From the cell containing the given text, extract its center point as [x, y] coordinate. 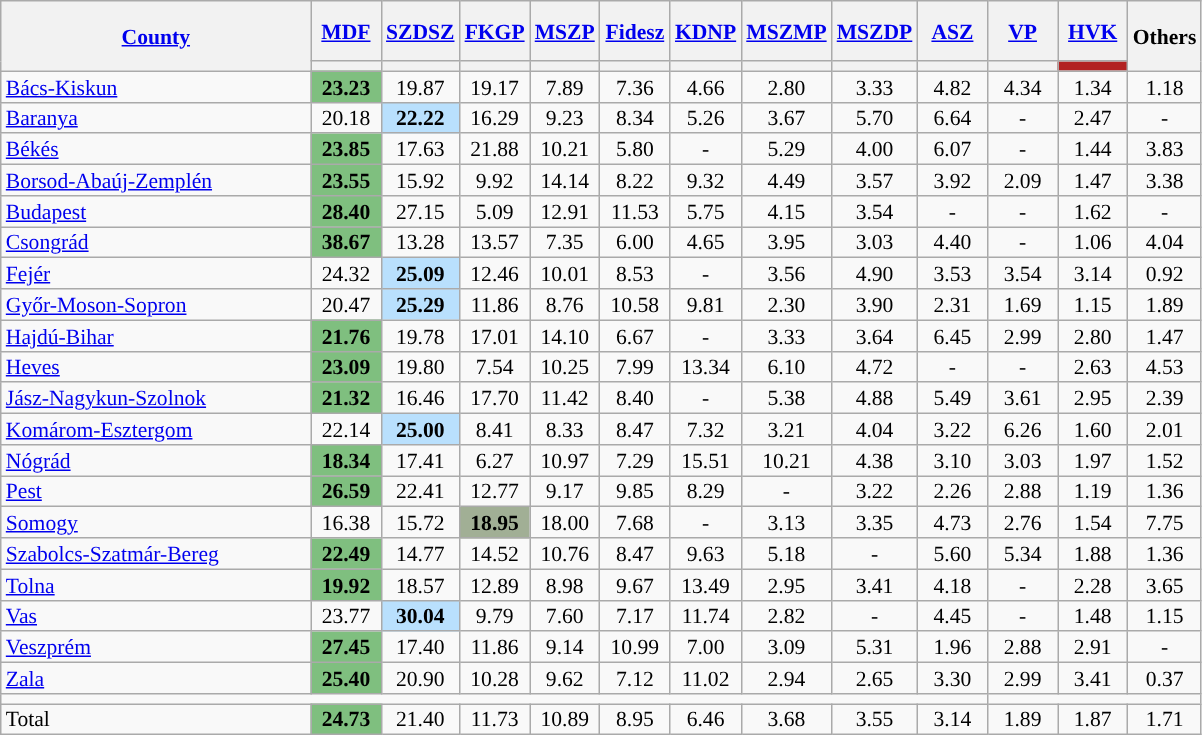
8.22 [635, 180]
5.70 [875, 118]
10.01 [565, 274]
1.71 [1165, 720]
0.92 [1165, 274]
3.68 [786, 720]
HVK [1093, 31]
3.38 [1165, 180]
23.85 [346, 150]
Somogy [156, 522]
21.32 [346, 398]
3.61 [1022, 398]
10.58 [635, 304]
3.90 [875, 304]
FKGP [495, 31]
18.57 [420, 584]
12.77 [495, 492]
4.73 [952, 522]
10.76 [565, 554]
18.95 [495, 522]
11.73 [495, 720]
4.18 [952, 584]
9.14 [565, 648]
16.29 [495, 118]
11.42 [565, 398]
10.89 [565, 720]
4.65 [706, 242]
3.21 [786, 430]
19.87 [420, 86]
Békés [156, 150]
16.46 [420, 398]
6.07 [952, 150]
15.51 [706, 460]
7.99 [635, 366]
12.46 [495, 274]
15.92 [420, 180]
1.96 [952, 648]
10.25 [565, 366]
Hajdú-Bihar [156, 336]
Pest [156, 492]
2.01 [1165, 430]
Vas [156, 616]
4.66 [706, 86]
1.54 [1093, 522]
13.57 [495, 242]
Szabolcs-Szatmár-Bereg [156, 554]
1.18 [1165, 86]
3.56 [786, 274]
MSZDP [875, 31]
Baranya [156, 118]
22.22 [420, 118]
17.63 [420, 150]
1.19 [1093, 492]
Bács-Kiskun [156, 86]
8.98 [565, 584]
7.75 [1165, 522]
23.23 [346, 86]
23.09 [346, 366]
20.90 [420, 678]
5.31 [875, 648]
22.49 [346, 554]
1.69 [1022, 304]
7.54 [495, 366]
3.57 [875, 180]
Komárom-Esztergom [156, 430]
Borsod-Abaúj-Zemplén [156, 180]
4.34 [1022, 86]
6.45 [952, 336]
6.26 [1022, 430]
9.17 [565, 492]
5.26 [706, 118]
Budapest [156, 212]
22.14 [346, 430]
24.73 [346, 720]
4.82 [952, 86]
2.82 [786, 616]
SZDSZ [420, 31]
12.89 [495, 584]
27.45 [346, 648]
ASZ [952, 31]
Fejér [156, 274]
3.53 [952, 274]
6.27 [495, 460]
2.09 [1022, 180]
21.76 [346, 336]
21.88 [495, 150]
9.32 [706, 180]
9.23 [565, 118]
5.80 [635, 150]
25.29 [420, 304]
23.55 [346, 180]
Nógrád [156, 460]
8.76 [565, 304]
7.36 [635, 86]
County [156, 36]
25.00 [420, 430]
1.52 [1165, 460]
4.00 [875, 150]
6.64 [952, 118]
5.60 [952, 554]
19.78 [420, 336]
17.70 [495, 398]
1.48 [1093, 616]
17.40 [420, 648]
10.99 [635, 648]
7.60 [565, 616]
7.68 [635, 522]
2.47 [1093, 118]
Total [156, 720]
9.62 [565, 678]
15.72 [420, 522]
17.41 [420, 460]
3.67 [786, 118]
24.32 [346, 274]
20.18 [346, 118]
Győr-Moson-Sopron [156, 304]
10.97 [565, 460]
3.13 [786, 522]
7.17 [635, 616]
6.46 [706, 720]
3.95 [786, 242]
7.35 [565, 242]
MSZMP [786, 31]
9.67 [635, 584]
12.91 [565, 212]
8.33 [565, 430]
1.62 [1093, 212]
MSZP [565, 31]
25.09 [420, 274]
4.53 [1165, 366]
8.41 [495, 430]
3.55 [875, 720]
14.52 [495, 554]
8.40 [635, 398]
1.88 [1093, 554]
14.77 [420, 554]
10.28 [495, 678]
2.30 [786, 304]
6.00 [635, 242]
8.95 [635, 720]
4.38 [875, 460]
2.31 [952, 304]
22.41 [420, 492]
11.74 [706, 616]
0.37 [1165, 678]
MDF [346, 31]
1.44 [1093, 150]
Tolna [156, 584]
6.10 [786, 366]
Csongrád [156, 242]
1.34 [1093, 86]
1.06 [1093, 242]
3.35 [875, 522]
28.40 [346, 212]
5.09 [495, 212]
9.63 [706, 554]
2.65 [875, 678]
3.09 [786, 648]
6.67 [635, 336]
2.76 [1022, 522]
2.28 [1093, 584]
8.53 [635, 274]
4.15 [786, 212]
3.30 [952, 678]
18.00 [565, 522]
8.34 [635, 118]
38.67 [346, 242]
14.10 [565, 336]
Heves [156, 366]
16.38 [346, 522]
8.29 [706, 492]
7.89 [565, 86]
4.88 [875, 398]
7.00 [706, 648]
3.92 [952, 180]
9.79 [495, 616]
3.83 [1165, 150]
9.85 [635, 492]
5.75 [706, 212]
9.92 [495, 180]
2.63 [1093, 366]
25.40 [346, 678]
7.29 [635, 460]
5.34 [1022, 554]
1.97 [1093, 460]
19.92 [346, 584]
Veszprém [156, 648]
13.34 [706, 366]
4.49 [786, 180]
1.60 [1093, 430]
11.53 [635, 212]
2.26 [952, 492]
17.01 [495, 336]
11.02 [706, 678]
VP [1022, 31]
13.28 [420, 242]
13.49 [706, 584]
7.32 [706, 430]
4.72 [875, 366]
4.45 [952, 616]
Fidesz [635, 31]
2.91 [1093, 648]
19.80 [420, 366]
21.40 [420, 720]
14.14 [565, 180]
Jász-Nagykun-Szolnok [156, 398]
9.81 [706, 304]
18.34 [346, 460]
2.94 [786, 678]
5.49 [952, 398]
2.39 [1165, 398]
27.15 [420, 212]
5.29 [786, 150]
KDNP [706, 31]
3.64 [875, 336]
Zala [156, 678]
5.38 [786, 398]
Others [1165, 36]
23.77 [346, 616]
5.18 [786, 554]
26.59 [346, 492]
1.87 [1093, 720]
4.90 [875, 274]
7.12 [635, 678]
4.40 [952, 242]
19.17 [495, 86]
20.47 [346, 304]
3.10 [952, 460]
30.04 [420, 616]
3.65 [1165, 584]
